Identify which cell holds the provided text, then report its (x, y) central coordinate. 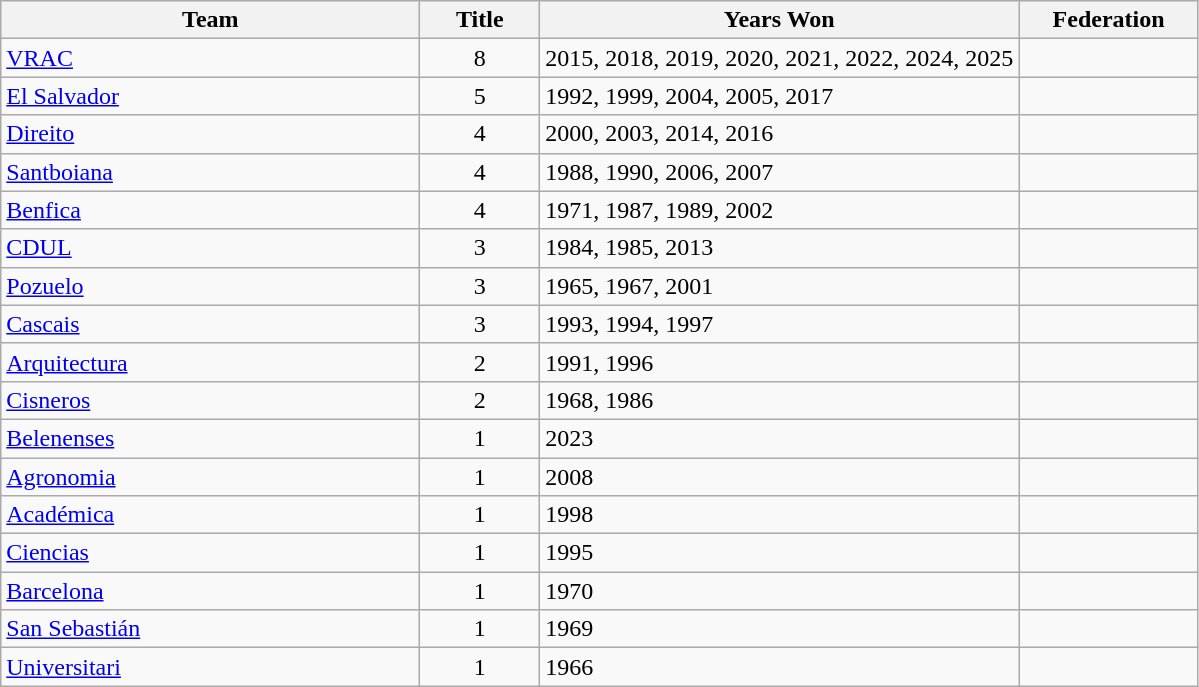
Direito (210, 134)
5 (480, 96)
Belenenses (210, 438)
Cascais (210, 324)
2000, 2003, 2014, 2016 (780, 134)
2008 (780, 477)
1970 (780, 591)
CDUL (210, 248)
Cisneros (210, 400)
1991, 1996 (780, 362)
Benfica (210, 210)
1965, 1967, 2001 (780, 286)
2023 (780, 438)
Pozuelo (210, 286)
1968, 1986 (780, 400)
Agronomia (210, 477)
1992, 1999, 2004, 2005, 2017 (780, 96)
Arquitectura (210, 362)
1988, 1990, 2006, 2007 (780, 172)
8 (480, 58)
1993, 1994, 1997 (780, 324)
El Salvador (210, 96)
1995 (780, 553)
1971, 1987, 1989, 2002 (780, 210)
Ciencias (210, 553)
VRAC (210, 58)
1969 (780, 629)
Académica (210, 515)
Barcelona (210, 591)
Title (480, 20)
Santboiana (210, 172)
1966 (780, 667)
1984, 1985, 2013 (780, 248)
Years Won (780, 20)
San Sebastián (210, 629)
Team (210, 20)
1998 (780, 515)
2015, 2018, 2019, 2020, 2021, 2022, 2024, 2025 (780, 58)
Universitari (210, 667)
Federation (1109, 20)
